Provide the (X, Y) coordinate of the cell's center where the given text is located.  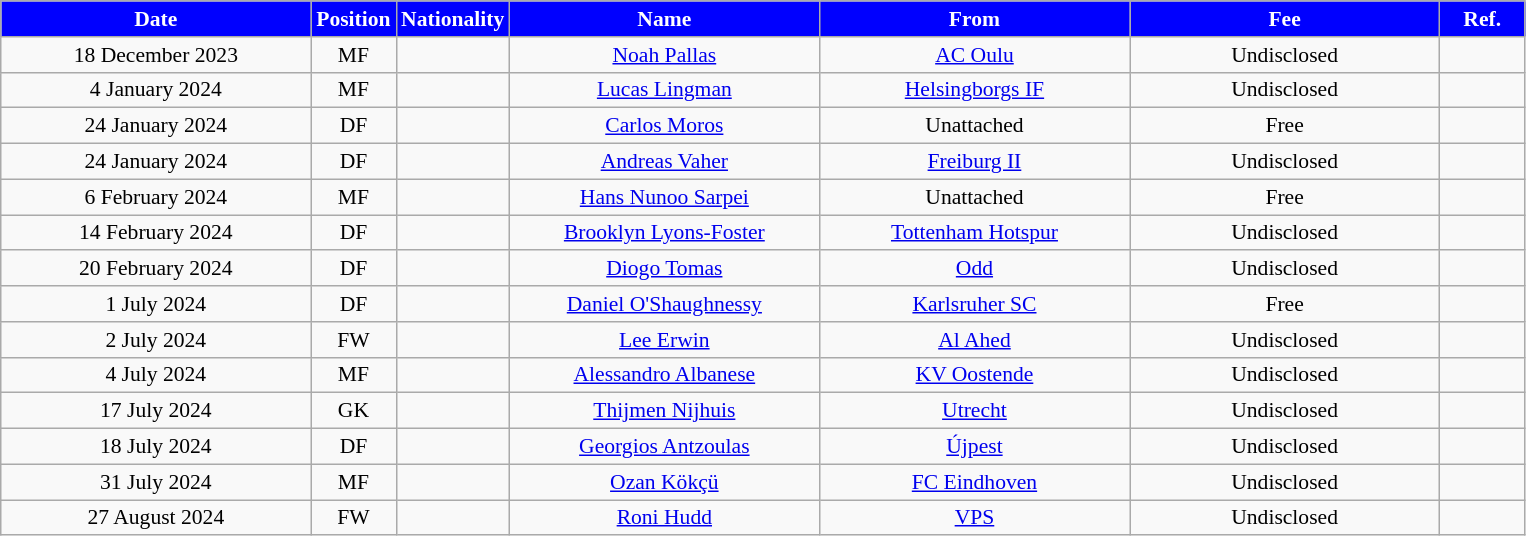
Lee Erwin (664, 340)
Újpest (974, 447)
2 July 2024 (156, 340)
KV Oostende (974, 375)
Carlos Moros (664, 126)
Ref. (1482, 19)
Fee (1285, 19)
Name (664, 19)
Odd (974, 269)
17 July 2024 (156, 411)
14 February 2024 (156, 233)
31 July 2024 (156, 482)
Noah Pallas (664, 55)
Position (354, 19)
Hans Nunoo Sarpei (664, 197)
Utrecht (974, 411)
FC Eindhoven (974, 482)
Thijmen Nijhuis (664, 411)
Al Ahed (974, 340)
From (974, 19)
Daniel O'Shaughnessy (664, 304)
4 July 2024 (156, 375)
Diogo Tomas (664, 269)
18 July 2024 (156, 447)
AC Oulu (974, 55)
Helsingborgs IF (974, 90)
Karlsruher SC (974, 304)
Date (156, 19)
6 February 2024 (156, 197)
Ozan Kökçü (664, 482)
Georgios Antzoulas (664, 447)
Tottenham Hotspur (974, 233)
18 December 2023 (156, 55)
VPS (974, 518)
27 August 2024 (156, 518)
Nationality (452, 19)
1 July 2024 (156, 304)
Alessandro Albanese (664, 375)
GK (354, 411)
Andreas Vaher (664, 162)
Roni Hudd (664, 518)
4 January 2024 (156, 90)
20 February 2024 (156, 269)
Brooklyn Lyons-Foster (664, 233)
Freiburg II (974, 162)
Lucas Lingman (664, 90)
